From the cell containing the given text, extract its center point as (X, Y) coordinate. 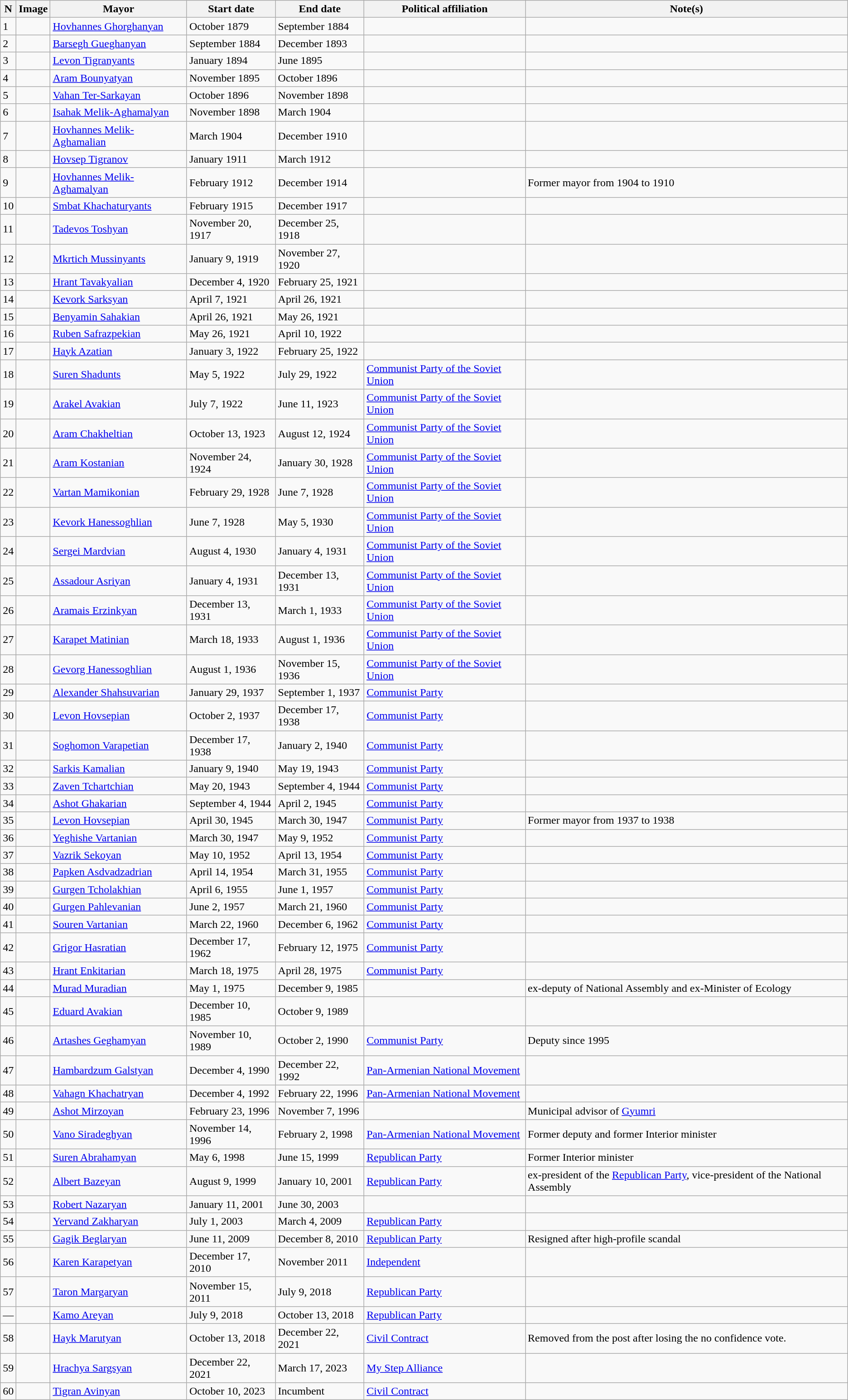
November 7, 1996 (320, 1111)
February 29, 1928 (231, 492)
Aram Kostanian (119, 463)
Mayor (119, 9)
December 17, 2010 (231, 1262)
December 1917 (320, 206)
4 (8, 78)
June 11, 1923 (320, 404)
December 10, 1985 (231, 1011)
August 12, 1924 (320, 433)
October 2, 1990 (320, 1041)
March 18, 1975 (231, 970)
Removed from the post after losing the no confidence vote. (687, 1338)
Yervand Zakharyan (119, 1221)
Note(s) (687, 9)
25 (8, 581)
October 9, 1989 (320, 1011)
Hayk Marutyan (119, 1338)
January 10, 2001 (320, 1181)
Smbat Khachaturyants (119, 206)
December 4, 1920 (231, 282)
Tadevos Toshyan (119, 229)
6 (8, 112)
October 2, 1937 (231, 716)
Hovhannes Melik-Aghamalyan (119, 182)
June 15, 1999 (320, 1158)
April 30, 1945 (231, 821)
December 1914 (320, 182)
March 1, 1933 (320, 610)
March 17, 2023 (320, 1367)
11 (8, 229)
Former deputy and former Interior minister (687, 1134)
March 4, 2009 (320, 1221)
57 (8, 1291)
Aram Bounyatyan (119, 78)
22 (8, 492)
— (8, 1315)
December 8, 2010 (320, 1239)
Independent (445, 1262)
21 (8, 463)
Kevork Hanessoghlian (119, 522)
13 (8, 282)
56 (8, 1262)
January 1894 (231, 61)
Hrant Tavakyalian (119, 282)
Assadour Asriyan (119, 581)
October 1879 (231, 26)
42 (8, 947)
Former mayor from 1937 to 1938 (687, 821)
June 11, 2009 (231, 1239)
Levon Tigranyants (119, 61)
April 6, 1955 (231, 889)
April 7, 1921 (231, 299)
July 29, 1922 (320, 374)
Hovhannes Melik-Aghamalian (119, 136)
ex-deputy of National Assembly and ex-Minister of Ecology (687, 988)
55 (8, 1239)
Incumbent (320, 1391)
29 (8, 693)
August 4, 1930 (231, 551)
November 2011 (320, 1262)
March 31, 1955 (320, 872)
N (8, 9)
Artashes Geghamyan (119, 1041)
Karapet Matinian (119, 640)
48 (8, 1094)
May 1, 1975 (231, 988)
March 22, 1960 (231, 924)
June 30, 2003 (320, 1204)
Aramais Erzinkyan (119, 610)
5 (8, 95)
40 (8, 907)
41 (8, 924)
Alexander Shahsuvarian (119, 693)
April 14, 1954 (231, 872)
Gevorg Hanessoghlian (119, 669)
12 (8, 258)
April 13, 1954 (320, 855)
March 18, 1933 (231, 640)
32 (8, 769)
24 (8, 551)
20 (8, 433)
Kevork Sarksyan (119, 299)
Municipal advisor of Gyumri (687, 1111)
Arakel Avakian (119, 404)
17 (8, 351)
36 (8, 838)
35 (8, 821)
49 (8, 1111)
December 25, 1918 (320, 229)
18 (8, 374)
1 (8, 26)
November 14, 1996 (231, 1134)
November 1895 (231, 78)
44 (8, 988)
Karen Karapetyan (119, 1262)
November 15, 2011 (231, 1291)
February 23, 1996 (231, 1111)
Zaven Tchartchian (119, 786)
15 (8, 317)
May 5, 1930 (320, 522)
38 (8, 872)
52 (8, 1181)
February 1915 (231, 206)
43 (8, 970)
Eduard Avakian (119, 1011)
Murad Muradian (119, 988)
Former Interior minister (687, 1158)
Vazrik Sekoyan (119, 855)
February 22, 1996 (320, 1094)
58 (8, 1338)
Hovsep Tigranov (119, 159)
23 (8, 522)
Hovhannes Ghorghanyan (119, 26)
January 9, 1940 (231, 769)
February 25, 1921 (320, 282)
3 (8, 61)
8 (8, 159)
Taron Margaryan (119, 1291)
Ashot Mirzoyan (119, 1111)
July 7, 1922 (231, 404)
19 (8, 404)
March 21, 1960 (320, 907)
Vano Siradeghyan (119, 1134)
November 20, 1917 (231, 229)
31 (8, 746)
June 1895 (320, 61)
July 1, 2003 (231, 1221)
53 (8, 1204)
Image (34, 9)
May 6, 1998 (231, 1158)
ex-president of the Republican Party, vice-president of the National Assembly (687, 1181)
May 20, 1943 (231, 786)
47 (8, 1070)
March 1912 (320, 159)
October 13, 1923 (231, 433)
Benyamin Sahakian (119, 317)
60 (8, 1391)
Gurgen Pahlevanian (119, 907)
May 19, 1943 (320, 769)
January 11, 2001 (231, 1204)
November 15, 1936 (320, 669)
May 9, 1952 (320, 838)
End date (320, 9)
28 (8, 669)
Barsegh Gueghanyan (119, 43)
Tigran Avinyan (119, 1391)
October 10, 2023 (231, 1391)
December 9, 1985 (320, 988)
Resigned after high-profile scandal (687, 1239)
January 30, 1928 (320, 463)
Papken Asdvadzadrian (119, 872)
November 24, 1924 (231, 463)
59 (8, 1367)
10 (8, 206)
9 (8, 182)
December 4, 1992 (231, 1094)
50 (8, 1134)
November 10, 1989 (231, 1041)
54 (8, 1221)
January 3, 1922 (231, 351)
February 2, 1998 (320, 1134)
Vahagn Khachatryan (119, 1094)
May 10, 1952 (231, 855)
Hambardzum Galstyan (119, 1070)
January 1911 (231, 159)
46 (8, 1041)
September 1, 1937 (320, 693)
Hrachya Sargsyan (119, 1367)
39 (8, 889)
Grigor Hasratian (119, 947)
16 (8, 334)
November 27, 1920 (320, 258)
Yeghishe Vartanian (119, 838)
30 (8, 716)
April 2, 1945 (320, 803)
My Step Alliance (445, 1367)
Sarkis Kamalian (119, 769)
Aram Chakheltian (119, 433)
Former mayor from 1904 to 1910 (687, 182)
February 1912 (231, 182)
February 12, 1975 (320, 947)
Albert Bazeyan (119, 1181)
May 5, 1922 (231, 374)
February 25, 1922 (320, 351)
Robert Nazaryan (119, 1204)
December 6, 1962 (320, 924)
Ashot Ghakarian (119, 803)
Hrant Enkitarian (119, 970)
Kamo Areyan (119, 1315)
Isahak Melik-Aghamalyan (119, 112)
7 (8, 136)
December 1910 (320, 136)
April 28, 1975 (320, 970)
August 9, 1999 (231, 1181)
26 (8, 610)
Suren Shadunts (119, 374)
Ruben Safrazpekian (119, 334)
June 1, 1957 (320, 889)
Soghomon Varapetian (119, 746)
14 (8, 299)
December 17, 1962 (231, 947)
Souren Vartanian (119, 924)
33 (8, 786)
December 4, 1990 (231, 1070)
Gurgen Tcholakhian (119, 889)
Vahan Ter-Sarkayan (119, 95)
Gagik Beglaryan (119, 1239)
51 (8, 1158)
January 2, 1940 (320, 746)
Mkrtich Mussinyants (119, 258)
Deputy since 1995 (687, 1041)
Sergei Mardvian (119, 551)
27 (8, 640)
December 1893 (320, 43)
Hayk Azatian (119, 351)
Vartan Mamikonian (119, 492)
Start date (231, 9)
Suren Abrahamyan (119, 1158)
34 (8, 803)
January 9, 1919 (231, 258)
2 (8, 43)
Political affiliation (445, 9)
June 2, 1957 (231, 907)
December 22, 1992 (320, 1070)
37 (8, 855)
January 29, 1937 (231, 693)
April 10, 1922 (320, 334)
45 (8, 1011)
